Find where the given text appears and provide that cell's center as [x, y] coordinate. 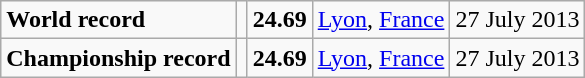
World record [118, 20]
Championship record [118, 58]
